Capture the cell that displays the provided text and extract its [x, y] central coordinate. 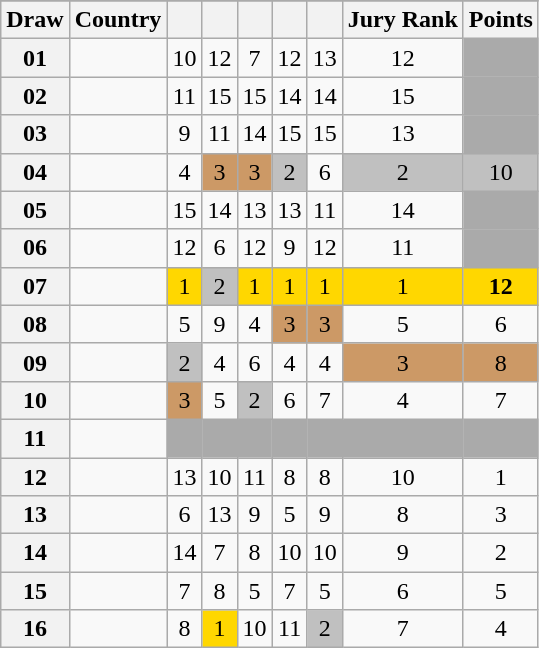
08 [35, 324]
Country [118, 20]
05 [35, 210]
03 [35, 134]
16 [35, 629]
Points [500, 20]
09 [35, 362]
07 [35, 286]
01 [35, 58]
02 [35, 96]
04 [35, 172]
06 [35, 248]
Jury Rank [402, 20]
Draw [35, 20]
